Locate the cell with the specified text and output its [x, y] center coordinate. 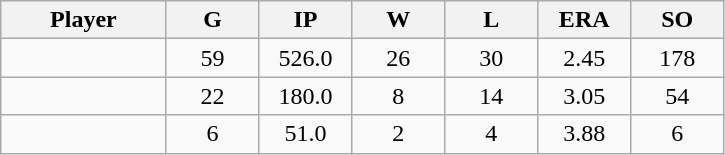
54 [678, 96]
2 [398, 134]
8 [398, 96]
L [492, 20]
ERA [584, 20]
26 [398, 58]
22 [212, 96]
Player [84, 20]
178 [678, 58]
3.88 [584, 134]
2.45 [584, 58]
G [212, 20]
3.05 [584, 96]
IP [306, 20]
51.0 [306, 134]
W [398, 20]
180.0 [306, 96]
4 [492, 134]
14 [492, 96]
59 [212, 58]
SO [678, 20]
526.0 [306, 58]
30 [492, 58]
